Scan for the cell matching the given text and deliver its [X, Y] coordinate at center. 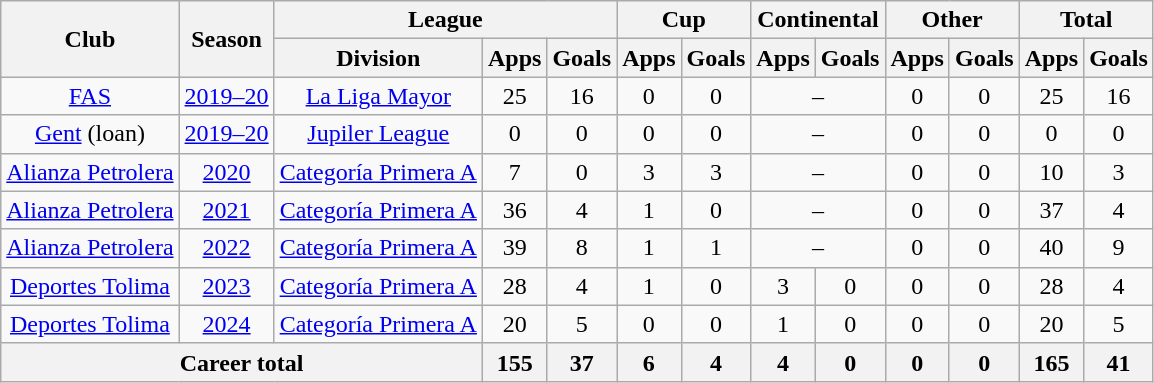
Jupiler League [378, 134]
Gent (loan) [90, 134]
Total [1086, 20]
41 [1119, 362]
8 [582, 248]
Other [952, 20]
Club [90, 39]
7 [514, 172]
2024 [226, 324]
6 [649, 362]
10 [1051, 172]
FAS [90, 96]
Cup [684, 20]
Season [226, 39]
2023 [226, 286]
39 [514, 248]
La Liga Mayor [378, 96]
155 [514, 362]
40 [1051, 248]
Continental [818, 20]
Career total [242, 362]
2020 [226, 172]
2022 [226, 248]
36 [514, 210]
2021 [226, 210]
League [446, 20]
165 [1051, 362]
Division [378, 58]
9 [1119, 248]
